Return the [x, y] coordinate for the center point of the cell that contains the specified text.  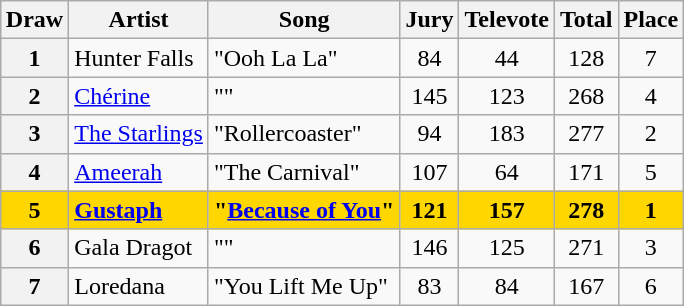
Gustaph [139, 210]
171 [586, 172]
Hunter Falls [139, 58]
128 [586, 58]
94 [430, 134]
"Because of You" [304, 210]
Jury [430, 20]
Chérine [139, 96]
Loredana [139, 286]
268 [586, 96]
123 [506, 96]
277 [586, 134]
Song [304, 20]
145 [430, 96]
107 [430, 172]
271 [586, 248]
Total [586, 20]
278 [586, 210]
167 [586, 286]
The Starlings [139, 134]
"You Lift Me Up" [304, 286]
"Ooh La La" [304, 58]
146 [430, 248]
"Rollercoaster" [304, 134]
Televote [506, 20]
44 [506, 58]
83 [430, 286]
Draw [34, 20]
157 [506, 210]
183 [506, 134]
Ameerah [139, 172]
Gala Dragot [139, 248]
64 [506, 172]
Artist [139, 20]
125 [506, 248]
121 [430, 210]
"The Carnival" [304, 172]
Place [651, 20]
